Find where the given text appears and provide that cell's center as [X, Y] coordinate. 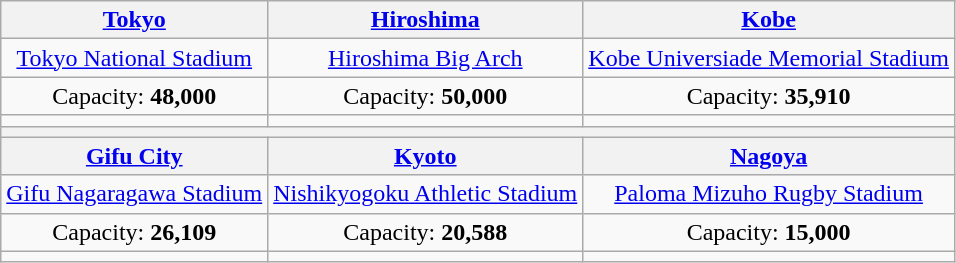
Kyoto [426, 156]
Tokyo National Stadium [134, 58]
Capacity: 35,910 [769, 96]
Capacity: 50,000 [426, 96]
Kobe Universiade Memorial Stadium [769, 58]
Paloma Mizuho Rugby Stadium [769, 194]
Capacity: 15,000 [769, 232]
Hiroshima Big Arch [426, 58]
Gifu City [134, 156]
Nishikyogoku Athletic Stadium [426, 194]
Gifu Nagaragawa Stadium [134, 194]
Capacity: 26,109 [134, 232]
Kobe [769, 20]
Capacity: 20,588 [426, 232]
Hiroshima [426, 20]
Nagoya [769, 156]
Tokyo [134, 20]
Capacity: 48,000 [134, 96]
